Extract the [X, Y] coordinate from the center of the cell holding the provided text.  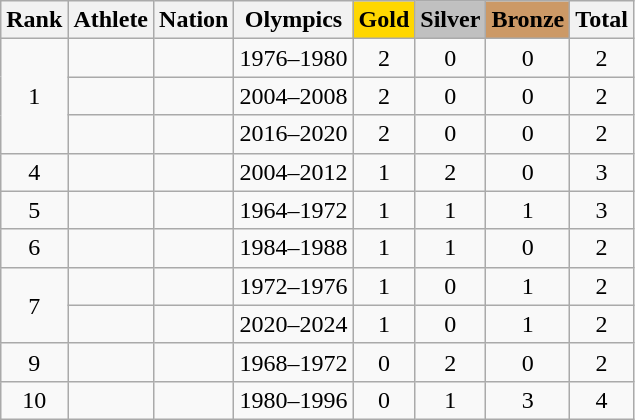
Rank [34, 20]
2020–2024 [294, 324]
Athlete [111, 20]
9 [34, 362]
10 [34, 400]
6 [34, 248]
1980–1996 [294, 400]
Bronze [528, 20]
1984–1988 [294, 248]
5 [34, 210]
Total [602, 20]
7 [34, 305]
1976–1980 [294, 58]
2016–2020 [294, 134]
2004–2008 [294, 96]
1972–1976 [294, 286]
Olympics [294, 20]
Silver [450, 20]
Nation [194, 20]
1968–1972 [294, 362]
1964–1972 [294, 210]
Gold [384, 20]
2004–2012 [294, 172]
